Search for the cell housing the specified text and yield its (x, y) center coordinate. 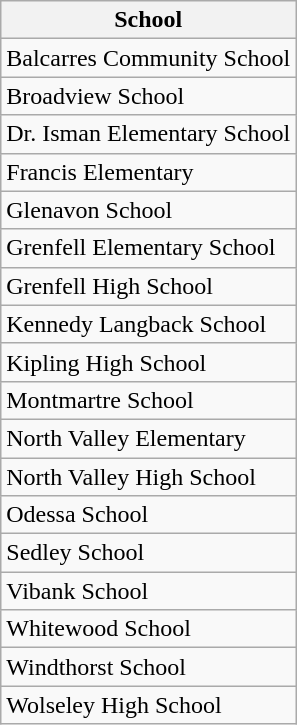
Dr. Isman Elementary School (148, 134)
Wolseley High School (148, 705)
Glenavon School (148, 210)
Odessa School (148, 515)
Montmartre School (148, 400)
North Valley High School (148, 477)
Windthorst School (148, 667)
Sedley School (148, 553)
Grenfell Elementary School (148, 248)
School (148, 20)
Kipling High School (148, 362)
Francis Elementary (148, 172)
Grenfell High School (148, 286)
Balcarres Community School (148, 58)
Kennedy Langback School (148, 324)
North Valley Elementary (148, 438)
Whitewood School (148, 629)
Vibank School (148, 591)
Broadview School (148, 96)
